Extract the (X, Y) coordinate from the center of the cell holding the provided text.  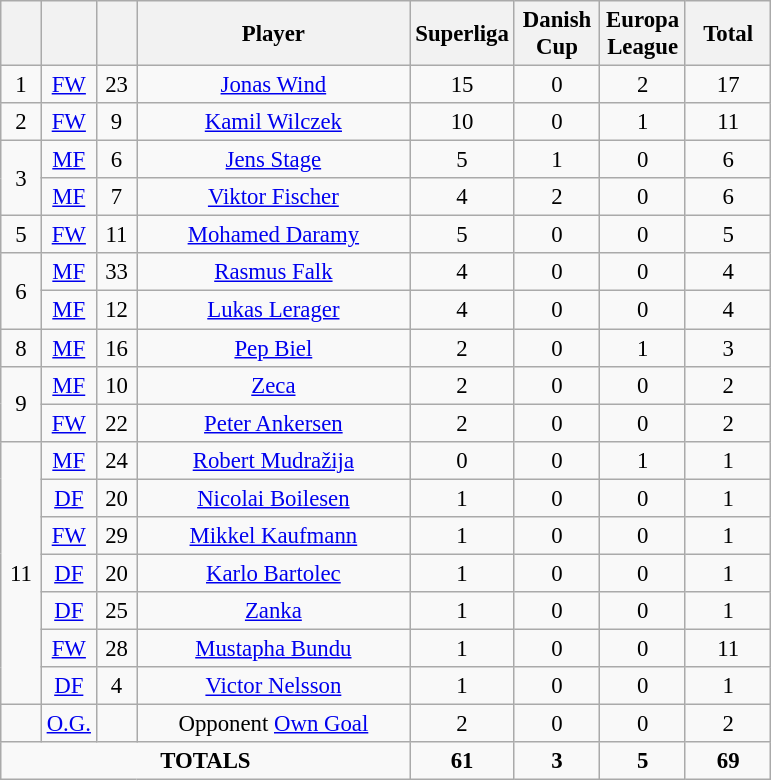
25 (116, 611)
Victor Nelsson (274, 686)
Robert Mudražija (274, 460)
Kamil Wilczek (274, 122)
Opponent Own Goal (274, 724)
Lukas Lerager (274, 310)
Superliga (462, 34)
Nicolai Boilesen (274, 498)
8 (22, 348)
7 (116, 197)
Viktor Fischer (274, 197)
Pep Biel (274, 348)
16 (116, 348)
O.G. (68, 724)
Rasmus Falk (274, 273)
Peter Ankersen (274, 423)
Zeca (274, 385)
Europa League (643, 34)
Total (728, 34)
12 (116, 310)
Karlo Bartolec (274, 573)
Mustapha Bundu (274, 648)
28 (116, 648)
Danish Cup (557, 34)
22 (116, 423)
15 (462, 85)
Zanka (274, 611)
29 (116, 536)
Mikkel Kaufmann (274, 536)
Jens Stage (274, 160)
69 (728, 761)
Jonas Wind (274, 85)
TOTALS (206, 761)
23 (116, 85)
Player (274, 34)
61 (462, 761)
33 (116, 273)
24 (116, 460)
Mohamed Daramy (274, 235)
17 (728, 85)
